Scan for the cell matching the given text and deliver its [X, Y] coordinate at center. 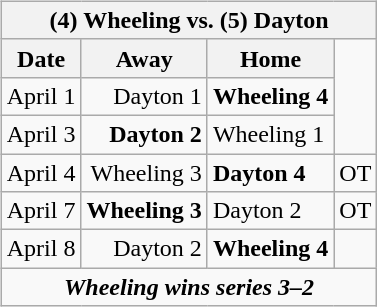
Date [41, 58]
Away [144, 58]
April 3 [41, 134]
April 7 [41, 211]
April 4 [41, 173]
April 1 [41, 96]
April 8 [41, 249]
Wheeling wins series 3–2 [189, 287]
(4) Wheeling vs. (5) Dayton [189, 20]
Home [270, 58]
Dayton 4 [270, 173]
Dayton 1 [144, 96]
Wheeling 1 [270, 134]
